Detect which cell encompasses the target text, then output its [x, y] center coordinate. 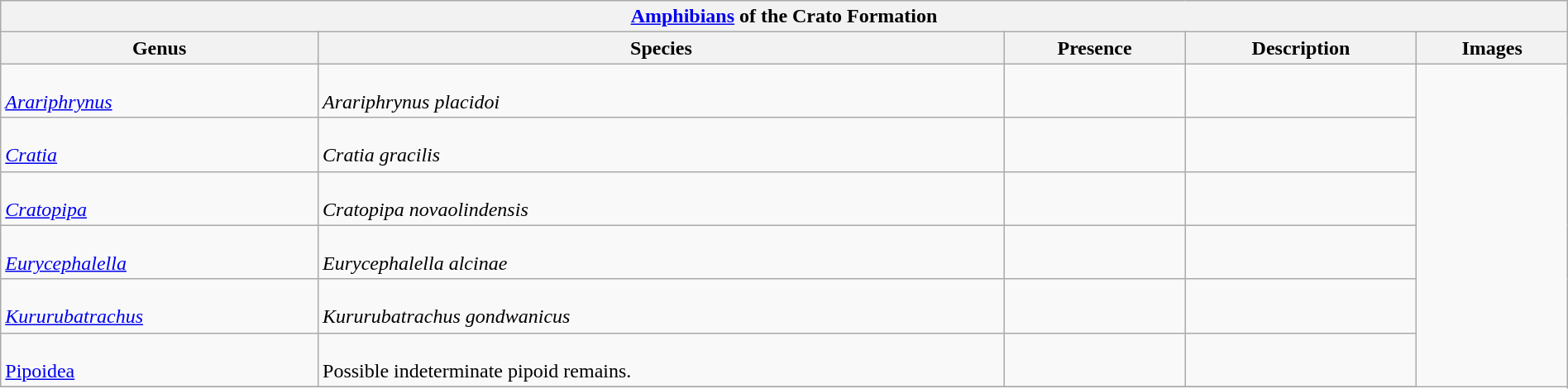
Arariphrynus [160, 91]
Cratopipa novaolindensis [662, 199]
Images [1492, 48]
Description [1301, 48]
Pipoidea [160, 359]
Eurycephalella [160, 252]
Cratia [160, 144]
Cratia gracilis [662, 144]
Eurycephalella alcinae [662, 252]
Presence [1095, 48]
Cratopipa [160, 199]
Amphibians of the Crato Formation [784, 17]
Kururubatrachus gondwanicus [662, 306]
Genus [160, 48]
Kururubatrachus [160, 306]
Possible indeterminate pipoid remains. [662, 359]
Species [662, 48]
Arariphrynus placidoi [662, 91]
